From the cell containing the given text, extract its center point as (X, Y) coordinate. 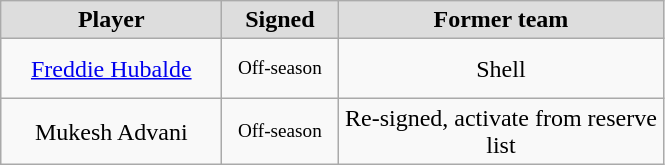
Former team (501, 20)
Freddie Hubalde (112, 69)
Player (112, 20)
Mukesh Advani (112, 132)
Signed (280, 20)
Shell (501, 69)
Re-signed, activate from reserve list (501, 132)
